Locate the cell with the specified text and output its (x, y) center coordinate. 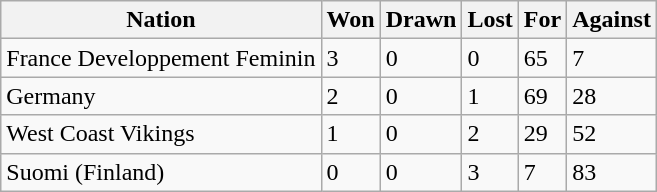
Lost (490, 20)
52 (612, 134)
28 (612, 96)
Nation (161, 20)
Germany (161, 96)
65 (542, 58)
France Developpement Feminin (161, 58)
83 (612, 172)
69 (542, 96)
Suomi (Finland) (161, 172)
Against (612, 20)
Won (350, 20)
Drawn (421, 20)
For (542, 20)
West Coast Vikings (161, 134)
29 (542, 134)
